Identify which cell holds the provided text, then report its [X, Y] central coordinate. 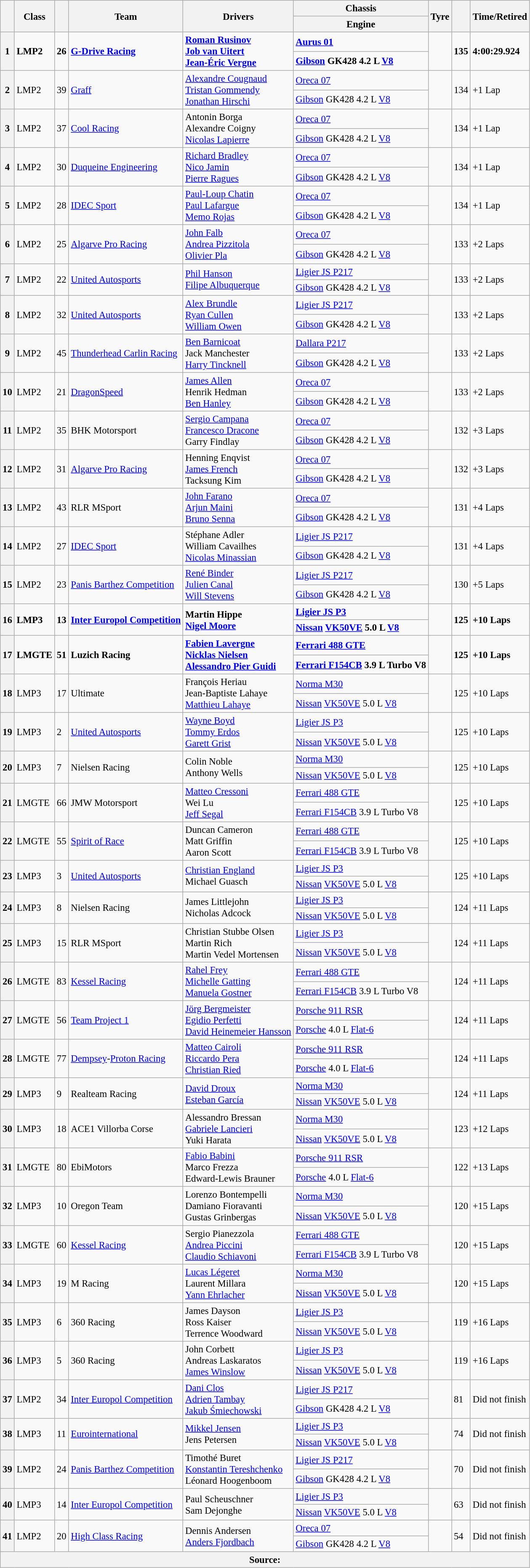
EbiMotors [126, 1168]
54 [461, 1536]
James Allen Henrik Hedman Ben Hanley [238, 392]
+13 Laps [500, 1168]
Alessandro Bressan Gabriele Lancieri Yuki Harata [238, 1129]
Dempsey-Proton Racing [126, 1059]
Drivers [238, 16]
Martin Hippe Nigel Moore [238, 620]
Dallara P217 [361, 343]
Chassis [361, 8]
81 [461, 1399]
DragonSpeed [126, 392]
77 [61, 1059]
Eurointernational [126, 1434]
Dennis Andersen Anders Fjordbach [238, 1536]
David Droux Esteban García [238, 1094]
135 [461, 51]
Duqueine Engineering [126, 167]
Fabio Babini Marco Frezza Edward-Lewis Brauner [238, 1168]
François Heriau Jean-Baptiste Lahaye Matthieu Lahaye [238, 693]
Sergio Campana Francesco Dracone Garry Findlay [238, 431]
Tyre [439, 16]
Dani Clos Adrien Tambay Jakub Śmiechowski [238, 1399]
55 [61, 841]
James Dayson Ross Kaiser Terrence Woodward [238, 1322]
Mikkel Jensen Jens Petersen [238, 1434]
Christian Stubbe Olsen Martin Rich Martin Vedel Mortensen [238, 943]
Matteo Cressoni Wei Lu Jeff Segal [238, 803]
John Farano Arjun Maini Bruno Senna [238, 508]
Lucas Légeret Laurent Millara Yann Ehrlacher [238, 1283]
Timothé Buret Konstantin Tereshchenko Léonard Hoogenboom [238, 1469]
Wayne Boyd Tommy Erdos Garett Grist [238, 732]
Realteam Racing [126, 1094]
James Littlejohn Nicholas Adcock [238, 907]
Duncan Cameron Matt Griffin Aaron Scott [238, 841]
16 [8, 620]
Richard Bradley Nico Jamin Pierre Ragues [238, 167]
130 [461, 585]
Alex Brundle Ryan Cullen William Owen [238, 315]
René Binder Julien Canal Will Stevens [238, 585]
BHK Motorsport [126, 431]
Spirit of Race [126, 841]
ACE1 Villorba Corse [126, 1129]
43 [61, 508]
Source: [265, 1560]
66 [61, 803]
Jörg Bergmeister Egidio Perfetti David Heinemeier Hansson [238, 1020]
Henning Enqvist James French Tacksung Kim [238, 469]
38 [8, 1434]
29 [8, 1094]
Team Project 1 [126, 1020]
56 [61, 1020]
Roman Rusinov Job van Uitert Jean-Éric Vergne [238, 51]
JMW Motorsport [126, 803]
Paul-Loup Chatin Paul Lafargue Memo Rojas [238, 206]
33 [8, 1245]
122 [461, 1168]
Luzich Racing [126, 655]
Rahel Frey Michelle Gatting Manuela Gostner [238, 982]
12 [8, 469]
Matteo Cairoli Riccardo Pera Christian Ried [238, 1059]
41 [8, 1536]
Engine [361, 24]
80 [61, 1168]
Graff [126, 90]
4:00:29.924 [500, 51]
Stéphane Adler William Cavailhes Nicolas Minassian [238, 546]
Christian England Michael Guasch [238, 876]
Sergio Pianezzola Andrea Piccini Claudio Schiavoni [238, 1245]
Colin Noble Anthony Wells [238, 768]
Team [126, 16]
Class [35, 16]
4 [8, 167]
G-Drive Racing [126, 51]
Alexandre Cougnaud Tristan Gommendy Jonathan Hirschi [238, 90]
Time/Retired [500, 16]
High Class Racing [126, 1536]
70 [461, 1469]
60 [61, 1245]
Aurus 01 [361, 42]
36 [8, 1360]
51 [61, 655]
Fabien Lavergne Nicklas Nielsen Alessandro Pier Guidi [238, 655]
Cool Racing [126, 128]
Lorenzo Bontempelli Damiano Fioravanti Gustas Grinbergas [238, 1206]
John Falb Andrea Pizzitola Olivier Pla [238, 244]
Oregon Team [126, 1206]
Antonin Borga Alexandre Coigny Nicolas Lapierre [238, 128]
John Corbett Andreas Laskaratos James Winslow [238, 1360]
1 [8, 51]
M Racing [126, 1283]
63 [461, 1504]
45 [61, 353]
Paul Scheuschner Sam Dejonghe [238, 1504]
74 [461, 1434]
Ultimate [126, 693]
40 [8, 1504]
Thunderhead Carlin Racing [126, 353]
Ben Barnicoat Jack Manchester Harry Tincknell [238, 353]
83 [61, 982]
123 [461, 1129]
+12 Laps [500, 1129]
+5 Laps [500, 585]
Phil Hanson Filipe Albuquerque [238, 280]
